Determine the [X, Y] coordinate at the center of the cell enclosing the given text.  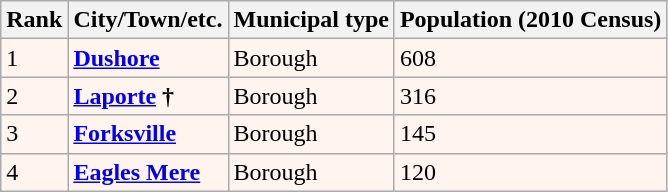
Laporte † [148, 96]
Dushore [148, 58]
Eagles Mere [148, 172]
1 [34, 58]
145 [530, 134]
Population (2010 Census) [530, 20]
City/Town/etc. [148, 20]
4 [34, 172]
Forksville [148, 134]
3 [34, 134]
316 [530, 96]
120 [530, 172]
2 [34, 96]
Rank [34, 20]
608 [530, 58]
Municipal type [311, 20]
